Provide the (x, y) coordinate of the cell's center where the given text is located.  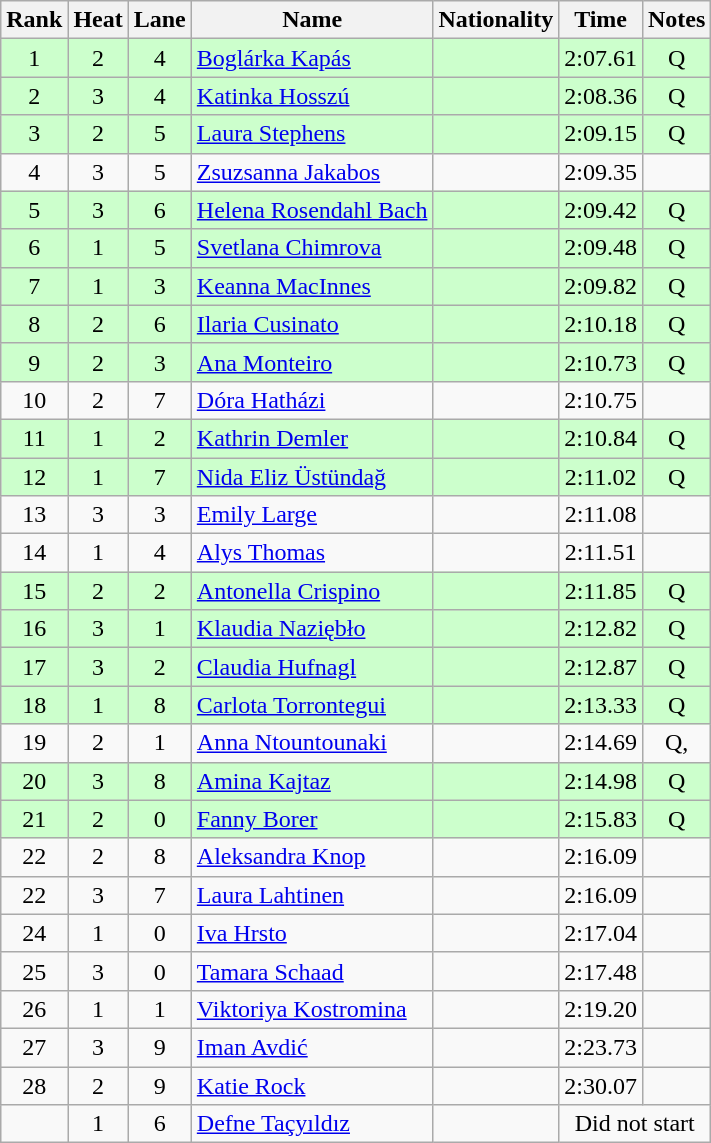
2:14.98 (601, 781)
2:19.20 (601, 1009)
Fanny Borer (312, 819)
2:11.85 (601, 591)
Anna Ntountounaki (312, 743)
Ilaria Cusinato (312, 324)
Iva Hrsto (312, 933)
26 (34, 1009)
Kathrin Demler (312, 438)
2:11.02 (601, 477)
Name (312, 20)
Nationality (496, 20)
11 (34, 438)
Heat (98, 20)
2:07.61 (601, 58)
2:12.82 (601, 629)
Amina Kajtaz (312, 781)
Dóra Hatházi (312, 400)
Notes (676, 20)
19 (34, 743)
Katie Rock (312, 1085)
Defne Taçyıldız (312, 1124)
Q, (676, 743)
Rank (34, 20)
Time (601, 20)
18 (34, 705)
2:23.73 (601, 1047)
Boglárka Kapás (312, 58)
Ana Monteiro (312, 362)
2:09.35 (601, 172)
10 (34, 400)
2:10.73 (601, 362)
Alys Thomas (312, 553)
Laura Stephens (312, 134)
Svetlana Chimrova (312, 248)
2:17.48 (601, 971)
2:17.04 (601, 933)
Viktoriya Kostromina (312, 1009)
25 (34, 971)
16 (34, 629)
13 (34, 515)
2:15.83 (601, 819)
2:09.15 (601, 134)
Nida Eliz Üstündağ (312, 477)
Claudia Hufnagl (312, 667)
Laura Lahtinen (312, 895)
17 (34, 667)
2:11.08 (601, 515)
Antonella Crispino (312, 591)
2:12.87 (601, 667)
2:10.75 (601, 400)
Helena Rosendahl Bach (312, 210)
Zsuzsanna Jakabos (312, 172)
2:09.48 (601, 248)
2:09.42 (601, 210)
2:30.07 (601, 1085)
2:11.51 (601, 553)
Carlota Torrontegui (312, 705)
21 (34, 819)
24 (34, 933)
Iman Avdić (312, 1047)
14 (34, 553)
Emily Large (312, 515)
20 (34, 781)
Keanna MacInnes (312, 286)
2:10.18 (601, 324)
12 (34, 477)
Did not start (635, 1124)
27 (34, 1047)
2:09.82 (601, 286)
Klaudia Naziębło (312, 629)
Aleksandra Knop (312, 857)
2:13.33 (601, 705)
Lane (160, 20)
2:14.69 (601, 743)
Katinka Hosszú (312, 96)
Tamara Schaad (312, 971)
15 (34, 591)
28 (34, 1085)
2:08.36 (601, 96)
2:10.84 (601, 438)
